Search for the cell housing the specified text and yield its (X, Y) center coordinate. 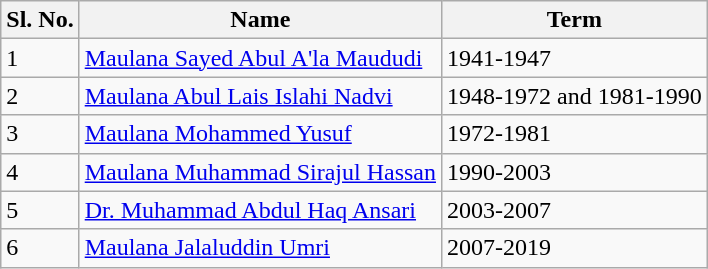
2003-2007 (574, 210)
2 (40, 96)
1972-1981 (574, 134)
Maulana Muhammad Sirajul Hassan (260, 172)
Dr. Muhammad Abdul Haq Ansari (260, 210)
Term (574, 20)
Sl. No. (40, 20)
5 (40, 210)
2007-2019 (574, 248)
Maulana Mohammed Yusuf (260, 134)
Maulana Abul Lais Islahi Nadvi (260, 96)
1941-1947 (574, 58)
1948-1972 and 1981-1990 (574, 96)
Maulana Sayed Abul A'la Maududi (260, 58)
Name (260, 20)
1 (40, 58)
4 (40, 172)
Maulana Jalaluddin Umri (260, 248)
1990-2003 (574, 172)
3 (40, 134)
6 (40, 248)
